Detect which cell encompasses the target text, then output its [X, Y] center coordinate. 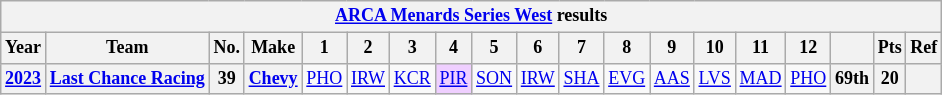
Team [127, 48]
2023 [24, 78]
11 [760, 48]
4 [454, 48]
69th [852, 78]
Chevy [273, 78]
ARCA Menards Series West results [472, 16]
20 [890, 78]
Year [24, 48]
SHA [582, 78]
5 [494, 48]
KCR [412, 78]
8 [627, 48]
3 [412, 48]
7 [582, 48]
Make [273, 48]
LVS [714, 78]
Ref [924, 48]
6 [538, 48]
EVG [627, 78]
Pts [890, 48]
MAD [760, 78]
PIR [454, 78]
9 [672, 48]
2 [368, 48]
No. [226, 48]
39 [226, 78]
SON [494, 78]
AAS [672, 78]
12 [808, 48]
1 [324, 48]
Last Chance Racing [127, 78]
10 [714, 48]
